Pinpoint the cell where the given text exists, returning its [X, Y] midpoint coordinate. 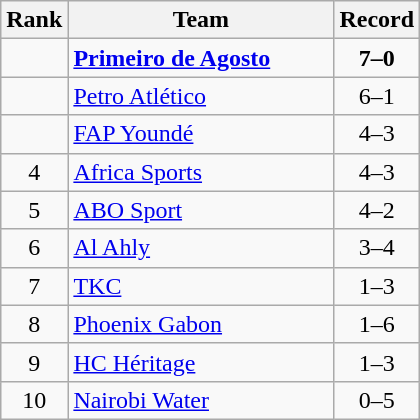
7–0 [377, 58]
6–1 [377, 96]
Primeiro de Agosto [201, 58]
Nairobi Water [201, 400]
Petro Atlético [201, 96]
Rank [34, 20]
Team [201, 20]
5 [34, 210]
HC Héritage [201, 362]
Phoenix Gabon [201, 324]
ABO Sport [201, 210]
Africa Sports [201, 172]
9 [34, 362]
Record [377, 20]
8 [34, 324]
3–4 [377, 248]
FAP Youndé [201, 134]
7 [34, 286]
TKC [201, 286]
Al Ahly [201, 248]
1–6 [377, 324]
4 [34, 172]
0–5 [377, 400]
4–2 [377, 210]
6 [34, 248]
10 [34, 400]
